Find where the given text appears and provide that cell's center as [X, Y] coordinate. 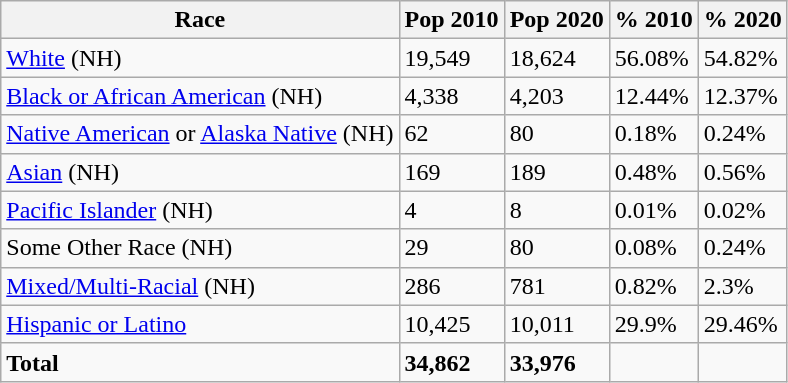
0.02% [742, 210]
18,624 [556, 58]
10,011 [556, 324]
29.46% [742, 324]
% 2020 [742, 20]
10,425 [452, 324]
29.9% [654, 324]
19,549 [452, 58]
34,862 [452, 362]
Some Other Race (NH) [200, 248]
12.37% [742, 96]
Black or African American (NH) [200, 96]
Pop 2010 [452, 20]
286 [452, 286]
White (NH) [200, 58]
169 [452, 172]
Mixed/Multi-Racial (NH) [200, 286]
0.18% [654, 134]
0.08% [654, 248]
Pacific Islander (NH) [200, 210]
8 [556, 210]
Pop 2020 [556, 20]
781 [556, 286]
189 [556, 172]
4,203 [556, 96]
0.82% [654, 286]
0.56% [742, 172]
Native American or Alaska Native (NH) [200, 134]
Hispanic or Latino [200, 324]
4 [452, 210]
Asian (NH) [200, 172]
29 [452, 248]
4,338 [452, 96]
0.01% [654, 210]
54.82% [742, 58]
12.44% [654, 96]
Race [200, 20]
33,976 [556, 362]
62 [452, 134]
56.08% [654, 58]
2.3% [742, 286]
0.48% [654, 172]
% 2010 [654, 20]
Total [200, 362]
